Find where the given text appears and provide that cell's center as [X, Y] coordinate. 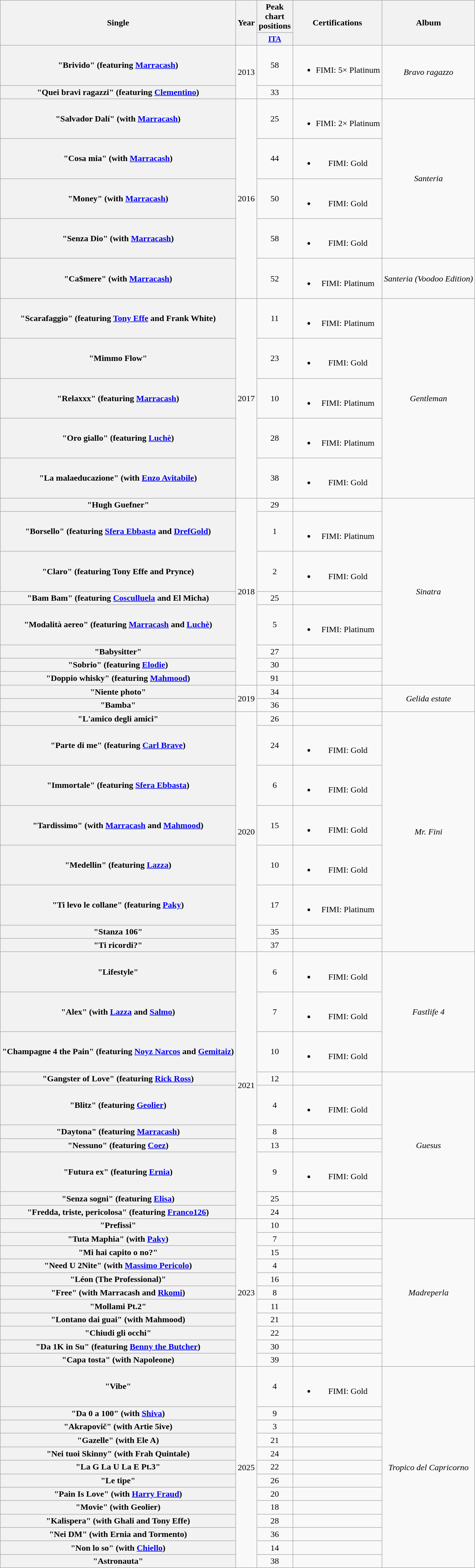
52 [275, 278]
"Capa tosta" (with Napoleone) [118, 1360]
"Chiudi gli occhi" [118, 1333]
"Sobrio" (featuring Elodie) [118, 665]
"Daytona" (featuring Marracash) [118, 1132]
Gentleman [428, 398]
"Brivido" (featuring Marracash) [118, 65]
"Mi hai capito o no?" [118, 1252]
Santeria [428, 179]
"Fredda, triste, pericolosa" (featuring Franco126) [118, 1212]
"Vibe" [118, 1386]
"Lifestyle" [118, 972]
"Champagne 4 the Pain" (featuring Noyz Narcos and Gemitaiz) [118, 1052]
"Alex" (with Lazza and Salmo) [118, 1011]
Album [428, 23]
"Gazelle" (with Ele A) [118, 1440]
"Senza sogni" (featuring Elisa) [118, 1199]
Guesus [428, 1145]
"Medellin" (featuring Lazza) [118, 865]
"Le tipe" [118, 1480]
23 [275, 358]
"Tardissimo" (with Marracash and Mahmood) [118, 825]
3 [275, 1427]
37 [275, 945]
Tropico del Capricorno [428, 1467]
"Relaxxx" (featuring Marracash) [118, 398]
Certifications [337, 23]
"Prefissi" [118, 1225]
"Lontano dai guai" (with Mahmood) [118, 1319]
16 [275, 1279]
"Nei DM" (with Ernia and Tormento) [118, 1534]
33 [275, 92]
"Nessuno" (featuring Coez) [118, 1145]
"Oro giallo" (featuring Luchè) [118, 438]
2021 [246, 1085]
"Futura ex" (featuring Ernia) [118, 1172]
"Mollami Pt.2" [118, 1306]
5 [275, 624]
14 [275, 1548]
"Nei tuoi Skinny" (with Frah Quintale) [118, 1454]
35 [275, 932]
2013 [246, 72]
Gelida estate [428, 699]
2017 [246, 398]
"Parte di me" (featuring Carl Brave) [118, 745]
Sinatra [428, 592]
"Senza Dio" (with Marracash) [118, 239]
"Claro" (featuring Tony Effe and Prynce) [118, 571]
"Blitz" (featuring Geolier) [118, 1105]
"Bam Bam" (featuring Cosculluela and El Micha) [118, 598]
"Non lo so" (with Chiello) [118, 1548]
"Scarafaggio" (featuring Tony Effe and Frank White) [118, 319]
13 [275, 1145]
Santeria (Voodoo Edition) [428, 278]
1 [275, 531]
50 [275, 198]
Mr. Fini [428, 832]
"Akrapovič" (with Artie 5ive) [118, 1427]
"Cosa mia" (with Marracash) [118, 159]
2020 [246, 832]
17 [275, 905]
"Mimmo Flow" [118, 358]
"Pain Is Love" (with Harry Fraud) [118, 1494]
2016 [246, 198]
"Borsello" (featuring Sfera Ebbasta and DrefGold) [118, 531]
"Niente photo" [118, 692]
FIMI: 2× Platinum [337, 119]
12 [275, 1078]
"Quei bravi ragazzi" (featuring Clementino) [118, 92]
"Salvador Dalí" (with Marracash) [118, 119]
"Babysitter" [118, 652]
18 [275, 1507]
"Money" (with Marracash) [118, 198]
"Léon (The Professional)" [118, 1279]
"Hugh Guefner" [118, 505]
34 [275, 692]
Bravo ragazzo [428, 72]
"Ti levo le collane" (featuring Paky) [118, 905]
"Stanza 106" [118, 932]
2023 [246, 1293]
Fastlife 4 [428, 1011]
Madreperla [428, 1293]
"Immortale" (featuring Sfera Ebbasta) [118, 785]
"Free" (with Marracash and Rkomi) [118, 1293]
FIMI: 5× Platinum [337, 65]
20 [275, 1494]
"La G La U La E Pt.3" [118, 1467]
"Doppio whisky" (featuring Mahmood) [118, 678]
"Kalispera" (with Ghali and Tony Effe) [118, 1521]
"Ca$mere" (with Marracash) [118, 278]
"Movie" (with Geolier) [118, 1507]
"Ti ricordi?" [118, 945]
Single [118, 23]
2 [275, 571]
91 [275, 678]
"Tuta Maphia" (with Paky) [118, 1239]
Year [246, 23]
"L'amico degli amici" [118, 719]
"Astronauta" [118, 1561]
39 [275, 1360]
ITA [275, 39]
"Da 1K in Su" (featuring Benny the Butcher) [118, 1347]
"La malaeducazione" (with Enzo Avitabile) [118, 478]
"Gangster of Love" (featuring Rick Ross) [118, 1078]
44 [275, 159]
29 [275, 505]
2018 [246, 592]
Peak chart positions [275, 17]
27 [275, 652]
"Need U 2Nite" (with Massimo Pericolo) [118, 1266]
"Da 0 a 100" (with Shiva) [118, 1413]
2025 [246, 1467]
"Modalità aereo" (featuring Marracash and Luchè) [118, 624]
2019 [246, 699]
"Bamba" [118, 705]
